Search for the cell housing the specified text and yield its (X, Y) center coordinate. 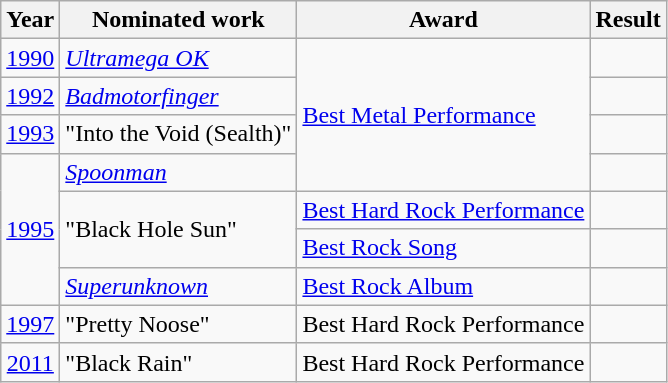
"Pretty Noose" (178, 324)
Result (628, 20)
Best Metal Performance (444, 115)
Ultramega OK (178, 58)
Badmotorfinger (178, 96)
1990 (30, 58)
Best Rock Song (444, 248)
Year (30, 20)
Award (444, 20)
"Black Hole Sun" (178, 229)
Nominated work (178, 20)
1995 (30, 229)
Best Rock Album (444, 286)
Superunknown (178, 286)
1992 (30, 96)
Spoonman (178, 172)
"Black Rain" (178, 362)
2011 (30, 362)
1997 (30, 324)
1993 (30, 134)
"Into the Void (Sealth)" (178, 134)
